Scan for the cell matching the given text and deliver its (X, Y) coordinate at center. 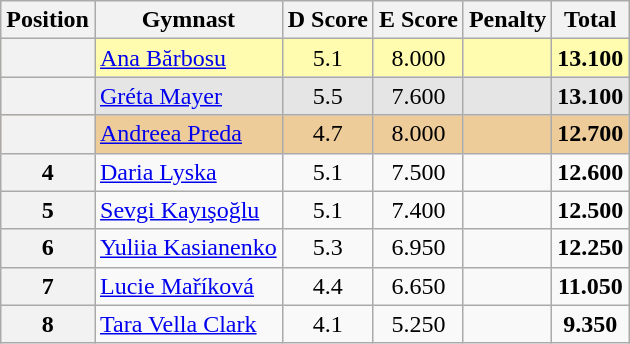
9.350 (590, 324)
Lucie Maříková (188, 286)
4 (48, 172)
12.500 (590, 210)
Ana Bărbosu (188, 58)
Gréta Mayer (188, 96)
E Score (418, 20)
11.050 (590, 286)
Total (590, 20)
5.250 (418, 324)
Gymnast (188, 20)
5.3 (328, 248)
12.700 (590, 134)
Tara Vella Clark (188, 324)
7.500 (418, 172)
7 (48, 286)
Penalty (507, 20)
5 (48, 210)
12.250 (590, 248)
8 (48, 324)
4.7 (328, 134)
D Score (328, 20)
Andreea Preda (188, 134)
6.650 (418, 286)
7.400 (418, 210)
6.950 (418, 248)
5.5 (328, 96)
Daria Lyska (188, 172)
Sevgi Kayışoğlu (188, 210)
12.600 (590, 172)
4.1 (328, 324)
7.600 (418, 96)
6 (48, 248)
Yuliia Kasianenko (188, 248)
Position (48, 20)
4.4 (328, 286)
